Identify which cell holds the provided text, then report its [x, y] central coordinate. 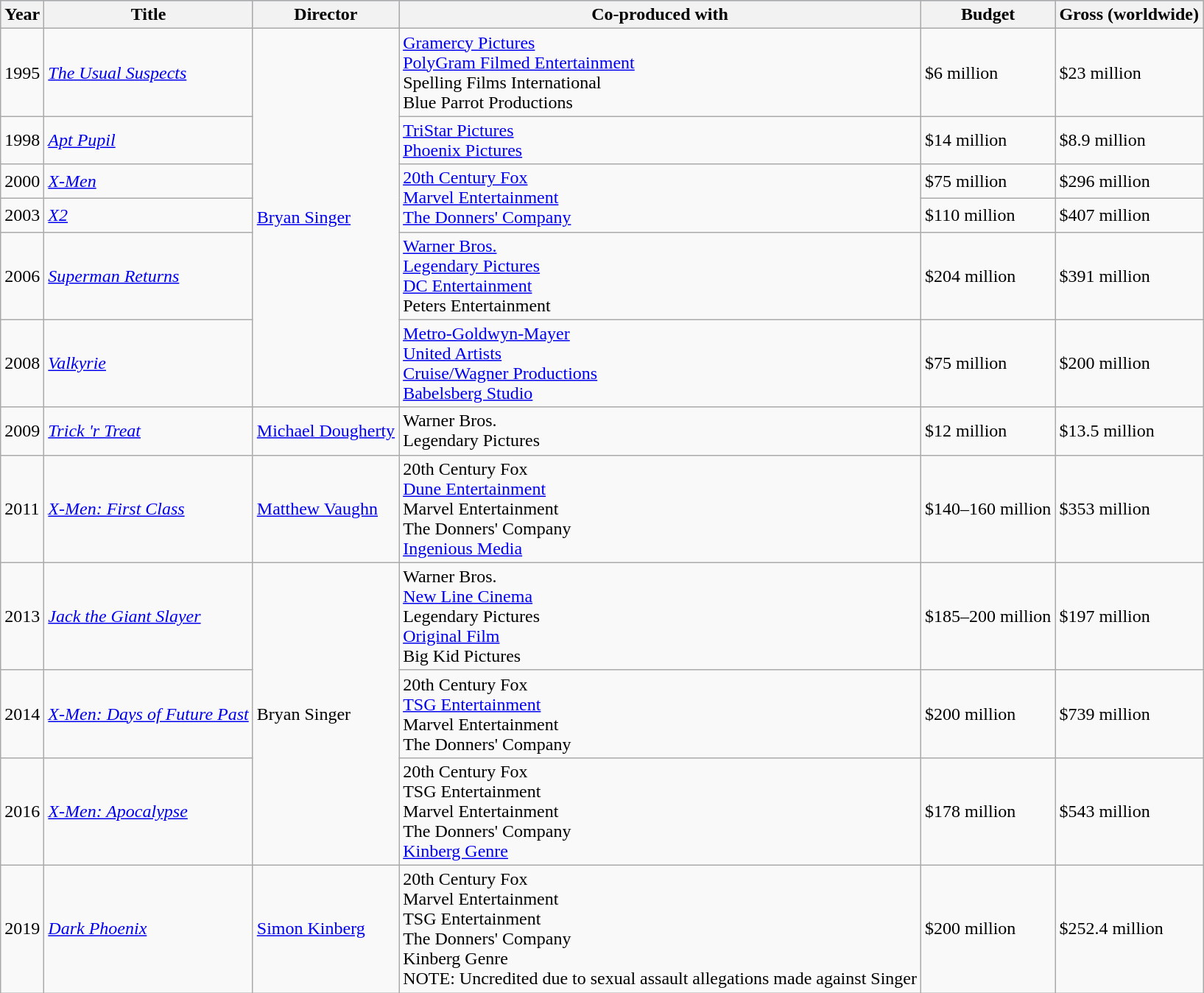
$140–160 million [988, 509]
X2 [149, 215]
Simon Kinberg [325, 929]
$296 million [1130, 181]
2009 [22, 431]
20th Century FoxMarvel EntertainmentThe Donners' Company [660, 198]
Dark Phoenix [149, 929]
X-Men: Apocalypse [149, 811]
$23 million [1130, 72]
1998 [22, 140]
2008 [22, 364]
$13.5 million [1130, 431]
Gramercy PicturesPolyGram Filmed EntertainmentSpelling Films InternationalBlue Parrot Productions [660, 72]
20th Century FoxTSG EntertainmentMarvel EntertainmentThe Donners' Company [660, 714]
2013 [22, 616]
$185–200 million [988, 616]
$178 million [988, 811]
$391 million [1130, 275]
TriStar PicturesPhoenix Pictures [660, 140]
2019 [22, 929]
2014 [22, 714]
$12 million [988, 431]
20th Century FoxTSG EntertainmentMarvel EntertainmentThe Donners' CompanyKinberg Genre [660, 811]
$110 million [988, 215]
2000 [22, 181]
Michael Dougherty [325, 431]
2011 [22, 509]
Jack the Giant Slayer [149, 616]
2006 [22, 275]
$14 million [988, 140]
$353 million [1130, 509]
Matthew Vaughn [325, 509]
Warner Bros.Legendary PicturesDC EntertainmentPeters Entertainment [660, 275]
X-Men: Days of Future Past [149, 714]
$543 million [1130, 811]
Co-produced with [660, 15]
2003 [22, 215]
Director [325, 15]
Budget [988, 15]
Warner Bros.Legendary Pictures [660, 431]
X-Men: First Class [149, 509]
$252.4 million [1130, 929]
Title [149, 15]
2016 [22, 811]
The Usual Suspects [149, 72]
Gross (worldwide) [1130, 15]
$739 million [1130, 714]
Year [22, 15]
$197 million [1130, 616]
X-Men [149, 181]
1995 [22, 72]
20th Century FoxDune EntertainmentMarvel EntertainmentThe Donners' CompanyIngenious Media [660, 509]
$6 million [988, 72]
$8.9 million [1130, 140]
Apt Pupil [149, 140]
Superman Returns [149, 275]
$204 million [988, 275]
Warner Bros.New Line CinemaLegendary PicturesOriginal FilmBig Kid Pictures [660, 616]
Valkyrie [149, 364]
Trick 'r Treat [149, 431]
$407 million [1130, 215]
Metro-Goldwyn-MayerUnited ArtistsCruise/Wagner ProductionsBabelsberg Studio [660, 364]
